Scan for the cell matching the given text and deliver its (x, y) coordinate at center. 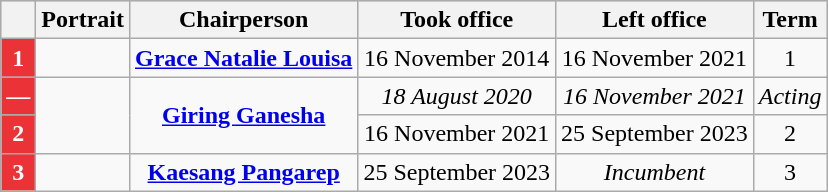
Grace Natalie Louisa (243, 58)
— (18, 96)
Took office (457, 20)
18 August 2020 (457, 96)
Portrait (83, 20)
Incumbent (655, 172)
Kaesang Pangarep (243, 172)
16 November 2014 (457, 58)
Acting (790, 96)
Chairperson (243, 20)
Left office (655, 20)
Giring Ganesha (243, 115)
Term (790, 20)
